Extract the (X, Y) coordinate from the center of the cell holding the provided text.  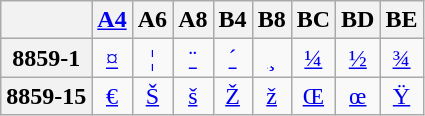
¦ (152, 58)
ž (272, 96)
¤ (112, 58)
¨ (193, 58)
A4 (112, 20)
½ (358, 58)
A8 (193, 20)
¾ (402, 58)
¼ (313, 58)
Š (152, 96)
Ž (232, 96)
BD (358, 20)
¸ (272, 58)
8859-1 (46, 58)
8859-15 (46, 96)
BE (402, 20)
š (193, 96)
Ÿ (402, 96)
B4 (232, 20)
A6 (152, 20)
€ (112, 96)
œ (358, 96)
BC (313, 20)
B8 (272, 20)
´ (232, 58)
Œ (313, 96)
